Extract the (X, Y) coordinate from the center of the cell holding the provided text.  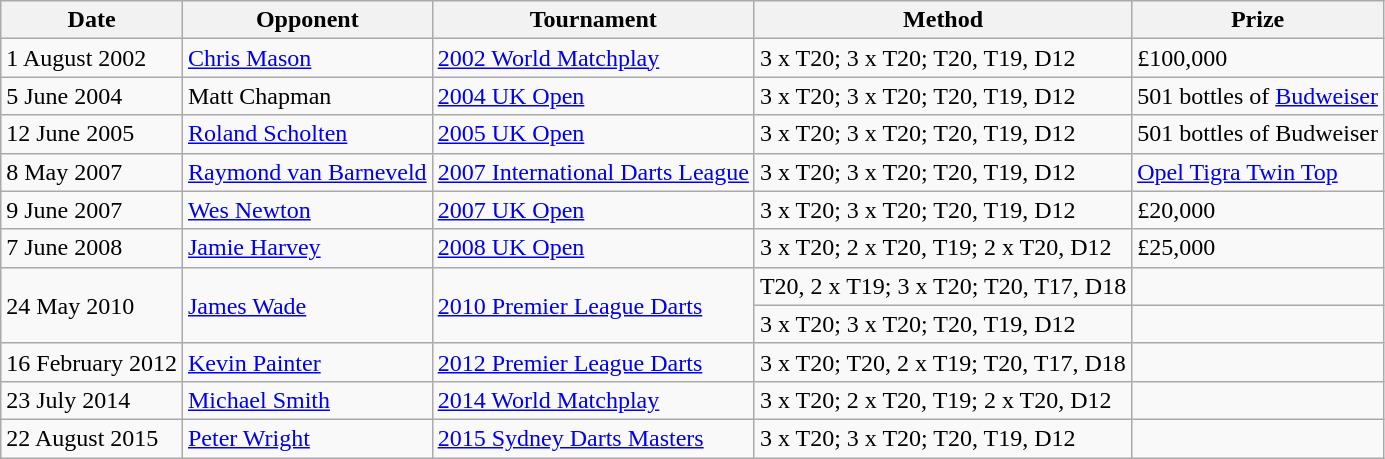
5 June 2004 (92, 96)
£20,000 (1258, 210)
2015 Sydney Darts Masters (593, 438)
3 x T20; T20, 2 x T19; T20, T17, D18 (942, 362)
22 August 2015 (92, 438)
Tournament (593, 20)
Jamie Harvey (307, 248)
8 May 2007 (92, 172)
Matt Chapman (307, 96)
2002 World Matchplay (593, 58)
2008 UK Open (593, 248)
£25,000 (1258, 248)
Opel Tigra Twin Top (1258, 172)
Peter Wright (307, 438)
T20, 2 x T19; 3 x T20; T20, T17, D18 (942, 286)
1 August 2002 (92, 58)
Method (942, 20)
9 June 2007 (92, 210)
23 July 2014 (92, 400)
2007 International Darts League (593, 172)
2014 World Matchplay (593, 400)
Raymond van Barneveld (307, 172)
Wes Newton (307, 210)
12 June 2005 (92, 134)
Roland Scholten (307, 134)
Kevin Painter (307, 362)
Date (92, 20)
£100,000 (1258, 58)
2004 UK Open (593, 96)
2007 UK Open (593, 210)
16 February 2012 (92, 362)
Opponent (307, 20)
James Wade (307, 305)
2010 Premier League Darts (593, 305)
Chris Mason (307, 58)
7 June 2008 (92, 248)
2005 UK Open (593, 134)
Prize (1258, 20)
24 May 2010 (92, 305)
2012 Premier League Darts (593, 362)
Michael Smith (307, 400)
